Return (X, Y) of the center of cell containing provided text 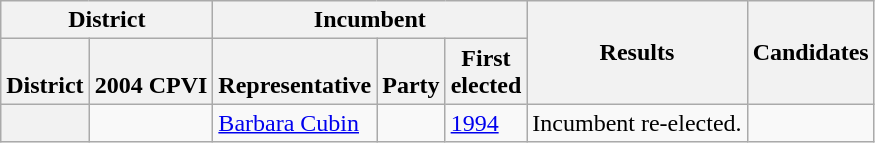
Results (637, 52)
Incumbent re-elected. (637, 123)
Incumbent (370, 20)
Firstelected (486, 72)
Candidates (810, 52)
Barbara Cubin (295, 123)
2004 CPVI (151, 72)
Representative (295, 72)
Party (411, 72)
1994 (486, 123)
